Extract the [X, Y] coordinate from the center of the cell holding the provided text.  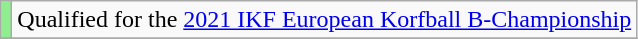
Qualified for the 2021 IKF European Korfball B-Championship [324, 20]
